Detect which cell encompasses the target text, then output its [X, Y] center coordinate. 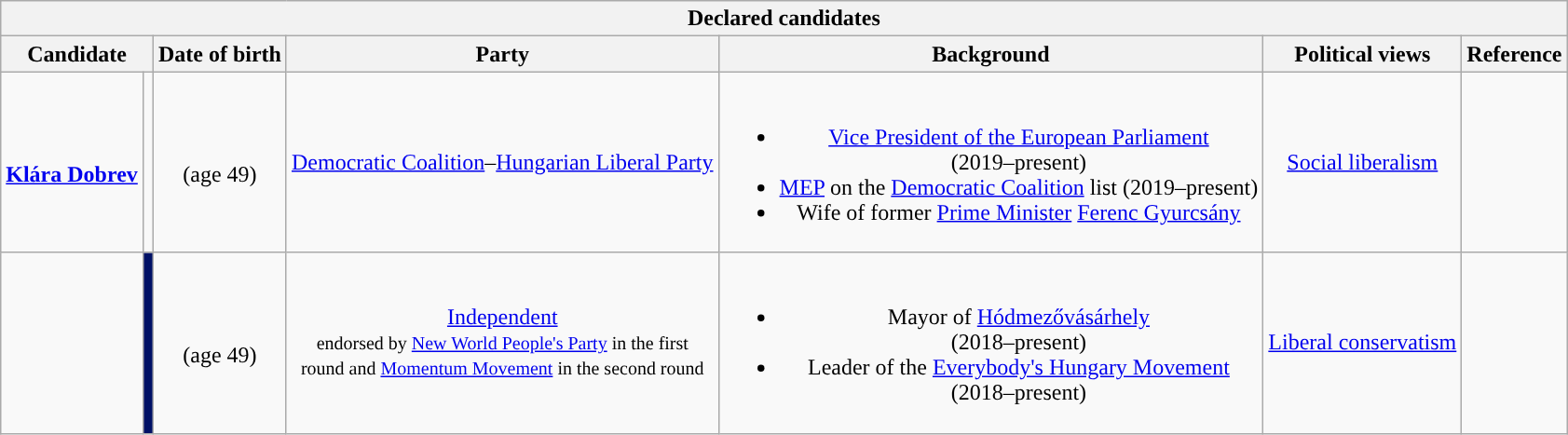
Reference [1515, 54]
Democratic Coalition–Hungarian Liberal Party [502, 162]
Party [502, 54]
Date of birth [220, 54]
Social liberalism [1362, 162]
Background [991, 54]
Independentendorsed by New World People's Party in the firstround and Momentum Movement in the second round [502, 343]
Candidate [77, 54]
Liberal conservatism [1362, 343]
Declared candidates [784, 19]
Klára Dobrev [73, 162]
Political views [1362, 54]
Mayor of Hódmezővásárhely(2018–present)Leader of the Everybody's Hungary Movement(2018–present) [991, 343]
